For the text-containing cell, return its midpoint in [X, Y] coordinate format. 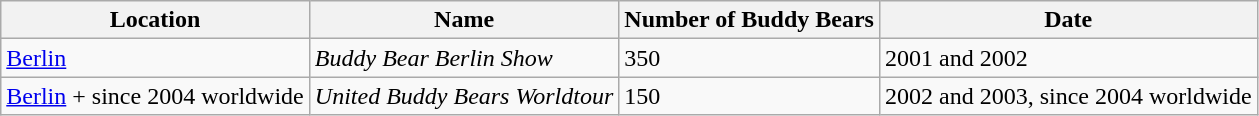
United Buddy Bears Worldtour [464, 96]
Berlin [156, 58]
Number of Buddy Bears [750, 20]
350 [750, 58]
2001 and 2002 [1068, 58]
Location [156, 20]
Name [464, 20]
150 [750, 96]
Date [1068, 20]
Berlin + since 2004 worldwide [156, 96]
2002 and 2003, since 2004 worldwide [1068, 96]
Buddy Bear Berlin Show [464, 58]
